Identify which cell holds the provided text, then report its (x, y) central coordinate. 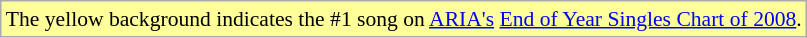
The yellow background indicates the #1 song on ARIA's End of Year Singles Chart of 2008. (404, 19)
